For the text-containing cell, return its midpoint in [X, Y] coordinate format. 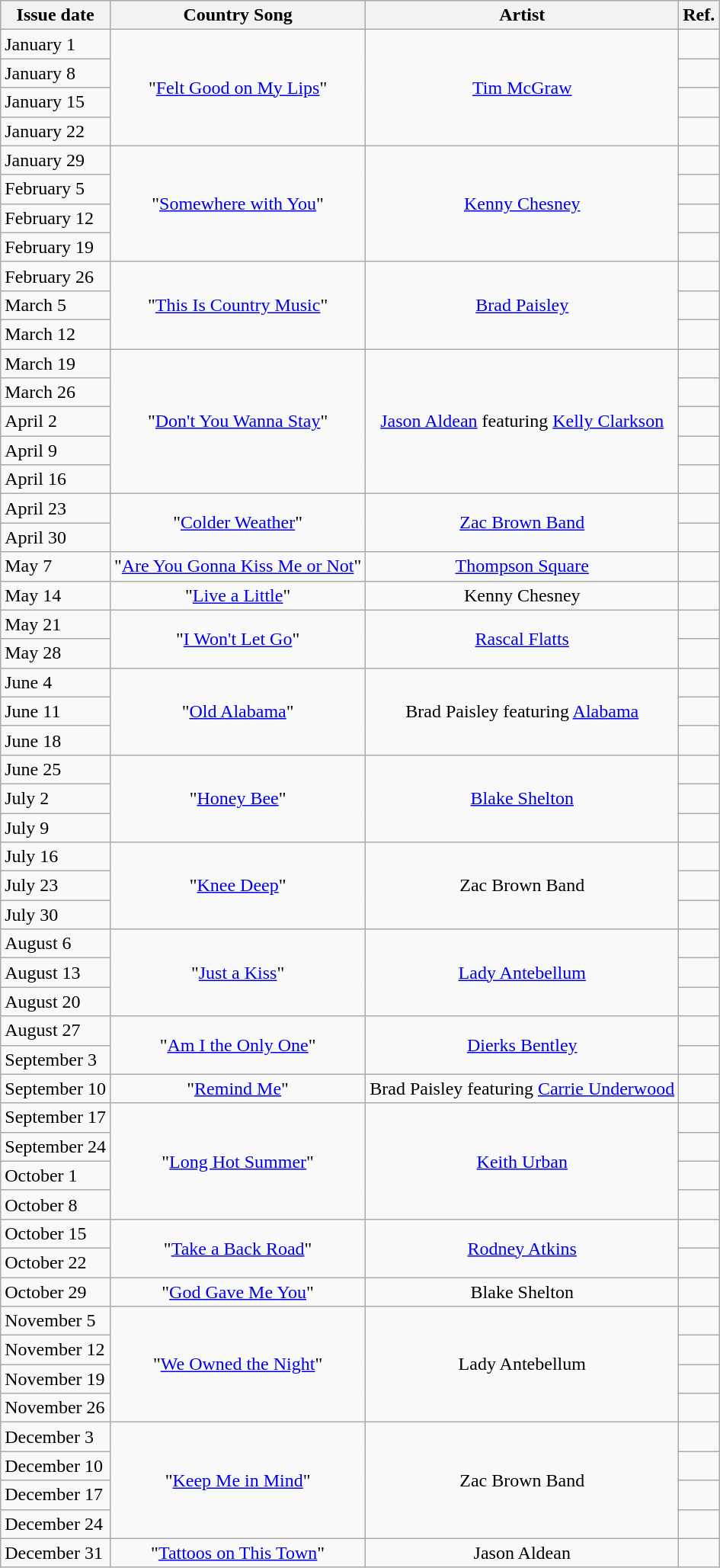
"Old Alabama" [238, 711]
"Keep Me in Mind" [238, 1480]
Ref. [699, 15]
"Honey Bee" [238, 798]
"This Is Country Music" [238, 305]
"Colder Weather" [238, 523]
February 19 [56, 247]
"Remind Me" [238, 1089]
Rodney Atkins [523, 1248]
Dierks Bentley [523, 1045]
"God Gave Me You" [238, 1292]
June 11 [56, 711]
August 6 [56, 944]
August 27 [56, 1031]
September 10 [56, 1089]
March 12 [56, 334]
"Don't You Wanna Stay" [238, 422]
April 9 [56, 451]
March 26 [56, 393]
September 17 [56, 1117]
December 17 [56, 1495]
May 14 [56, 595]
October 15 [56, 1233]
November 5 [56, 1321]
Rascal Flatts [523, 639]
"Somewhere with You" [238, 204]
October 8 [56, 1204]
August 13 [56, 973]
"Live a Little" [238, 595]
February 12 [56, 218]
January 22 [56, 131]
April 2 [56, 422]
September 24 [56, 1146]
Keith Urban [523, 1161]
January 15 [56, 102]
Brad Paisley [523, 305]
November 26 [56, 1408]
October 22 [56, 1262]
February 26 [56, 276]
"We Owned the Night" [238, 1364]
"Knee Deep" [238, 886]
May 28 [56, 653]
July 2 [56, 798]
"Take a Back Road" [238, 1248]
December 3 [56, 1437]
Jason Aldean [523, 1553]
April 23 [56, 508]
June 25 [56, 769]
"Tattoos on This Town" [238, 1553]
March 5 [56, 305]
Tim McGraw [523, 88]
Issue date [56, 15]
December 31 [56, 1553]
Jason Aldean featuring Kelly Clarkson [523, 422]
March 19 [56, 364]
April 30 [56, 537]
July 23 [56, 886]
Brad Paisley featuring Carrie Underwood [523, 1089]
"Are You Gonna Kiss Me or Not" [238, 566]
"Am I the Only One" [238, 1045]
August 20 [56, 1002]
January 1 [56, 44]
"Felt Good on My Lips" [238, 88]
"Long Hot Summer" [238, 1161]
"I Won't Let Go" [238, 639]
November 12 [56, 1350]
October 1 [56, 1175]
April 16 [56, 479]
September 3 [56, 1060]
May 21 [56, 624]
December 10 [56, 1466]
May 7 [56, 566]
July 16 [56, 857]
July 9 [56, 827]
January 29 [56, 160]
July 30 [56, 915]
Country Song [238, 15]
Brad Paisley featuring Alabama [523, 711]
June 4 [56, 682]
February 5 [56, 189]
October 29 [56, 1292]
June 18 [56, 740]
December 24 [56, 1524]
Artist [523, 15]
January 8 [56, 73]
Thompson Square [523, 566]
November 19 [56, 1379]
"Just a Kiss" [238, 973]
